Pinpoint the cell where the given text exists, returning its (X, Y) midpoint coordinate. 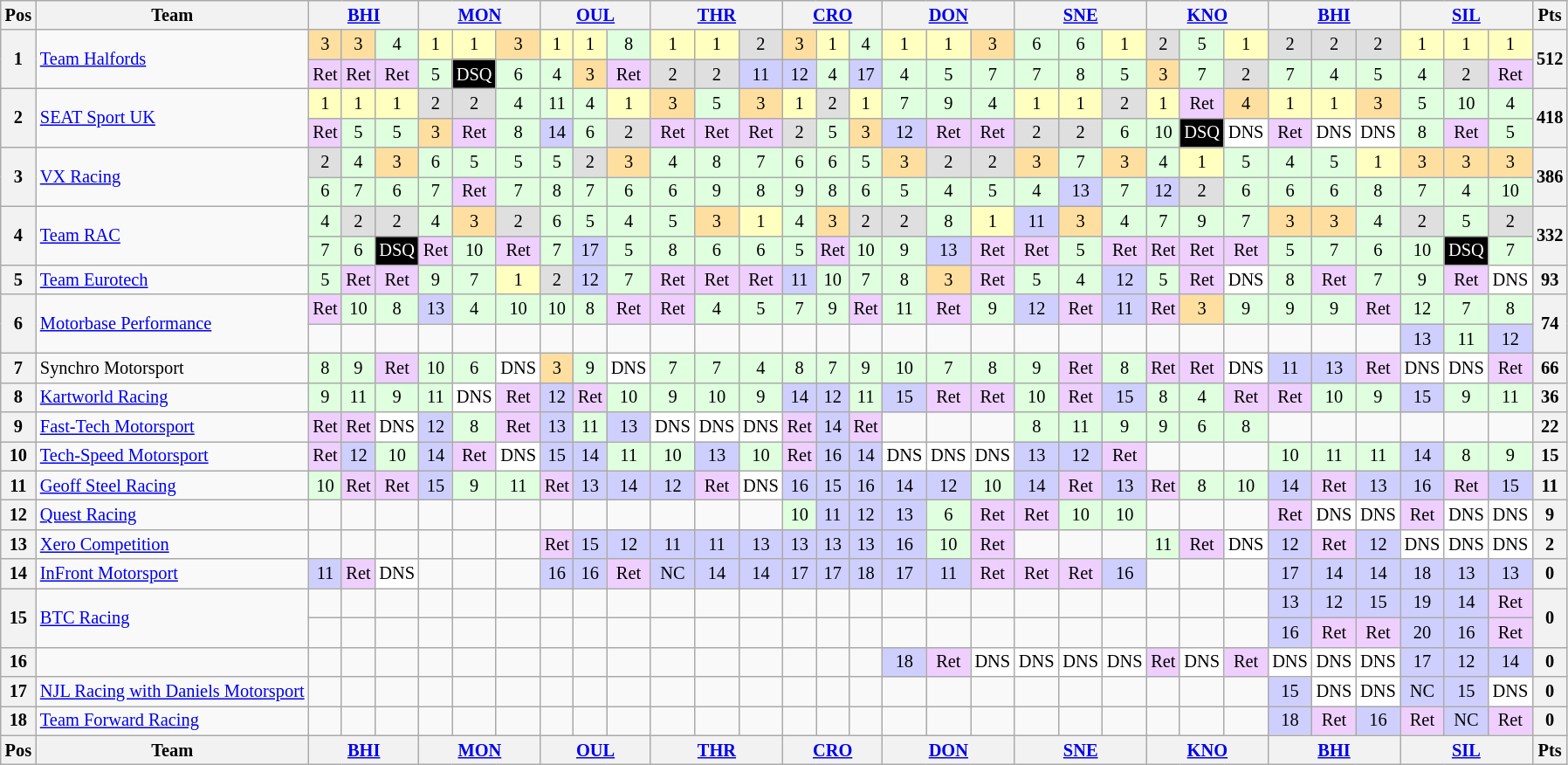
66 (1550, 368)
VX Racing (172, 176)
Xero Competition (172, 544)
512 (1550, 59)
Motorbase Performance (172, 323)
20 (1422, 632)
386 (1550, 176)
InFront Motorsport (172, 574)
418 (1550, 117)
Kartworld Racing (172, 397)
93 (1550, 279)
Synchro Motorsport (172, 368)
22 (1550, 427)
19 (1422, 603)
Fast-Tech Motorsport (172, 427)
Team Halfords (172, 59)
Team Eurotech (172, 279)
NJL Racing with Daniels Motorsport (172, 691)
332 (1550, 236)
36 (1550, 397)
74 (1550, 323)
Geoff Steel Racing (172, 486)
Team Forward Racing (172, 720)
Team RAC (172, 236)
Quest Racing (172, 514)
SEAT Sport UK (172, 117)
Tech-Speed Motorsport (172, 456)
BTC Racing (172, 617)
